From the cell containing the given text, extract its center point as [x, y] coordinate. 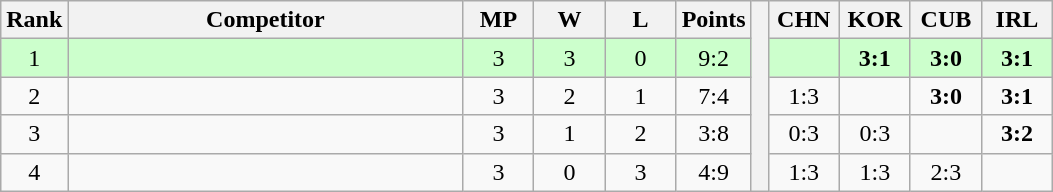
KOR [874, 20]
7:4 [714, 96]
CHN [804, 20]
Rank [34, 20]
L [640, 20]
MP [498, 20]
Competitor [266, 20]
2:3 [946, 172]
Points [714, 20]
4:9 [714, 172]
IRL [1016, 20]
4 [34, 172]
3:2 [1016, 134]
CUB [946, 20]
W [570, 20]
9:2 [714, 58]
3:8 [714, 134]
